Return the [X, Y] coordinate for the center point of the cell that contains the specified text.  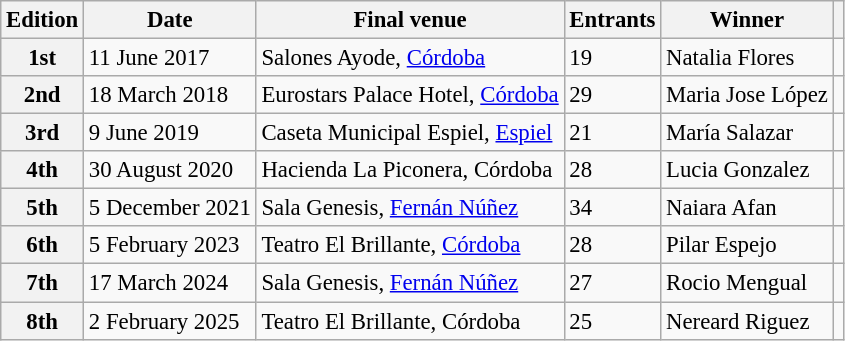
Salones Ayode, Córdoba [410, 58]
34 [612, 208]
Date [170, 20]
3rd [42, 133]
25 [612, 321]
Nereard Riguez [748, 321]
Eurostars Palace Hotel, Córdoba [410, 95]
11 June 2017 [170, 58]
2nd [42, 95]
4th [42, 170]
Winner [748, 20]
5 February 2023 [170, 245]
2 February 2025 [170, 321]
17 March 2024 [170, 283]
Naiara Afan [748, 208]
Natalia Flores [748, 58]
30 August 2020 [170, 170]
21 [612, 133]
Lucia Gonzalez [748, 170]
Edition [42, 20]
9 June 2019 [170, 133]
5 December 2021 [170, 208]
6th [42, 245]
Caseta Municipal Espiel, Espiel [410, 133]
Rocio Mengual [748, 283]
Final venue [410, 20]
Pilar Espejo [748, 245]
Maria Jose López [748, 95]
Hacienda La Piconera, Córdoba [410, 170]
18 March 2018 [170, 95]
27 [612, 283]
5th [42, 208]
María Salazar [748, 133]
19 [612, 58]
29 [612, 95]
Entrants [612, 20]
1st [42, 58]
7th [42, 283]
8th [42, 321]
